Return the (X, Y) coordinate for the center point of the cell that contains the specified text.  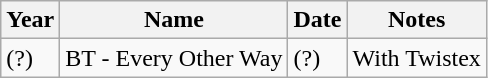
Name (174, 20)
Year (30, 20)
Notes (416, 20)
BT - Every Other Way (174, 58)
Date (318, 20)
With Twistex (416, 58)
